Output the (X, Y) coordinate of the center of the cell containing the given text.  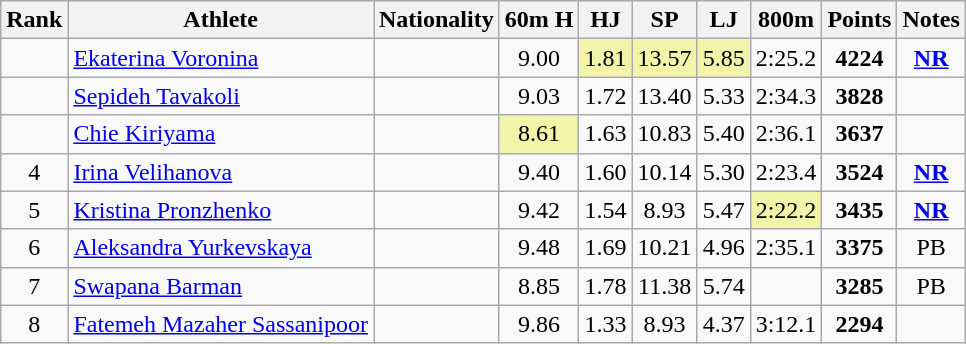
60m H (539, 20)
1.54 (606, 210)
11.38 (664, 286)
5.30 (724, 172)
LJ (724, 20)
9.03 (539, 96)
Athlete (221, 20)
2:35.1 (786, 248)
5 (34, 210)
4.96 (724, 248)
9.00 (539, 58)
SP (664, 20)
1.60 (606, 172)
1.63 (606, 134)
Points (860, 20)
9.42 (539, 210)
5.40 (724, 134)
7 (34, 286)
3285 (860, 286)
Chie Kiriyama (221, 134)
5.33 (724, 96)
6 (34, 248)
3828 (860, 96)
2294 (860, 324)
Nationality (437, 20)
13.40 (664, 96)
3435 (860, 210)
3524 (860, 172)
Swapana Barman (221, 286)
2:34.3 (786, 96)
4 (34, 172)
2:22.2 (786, 210)
800m (786, 20)
Notes (931, 20)
9.48 (539, 248)
4224 (860, 58)
8.61 (539, 134)
9.86 (539, 324)
10.14 (664, 172)
Aleksandra Yurkevskaya (221, 248)
1.81 (606, 58)
3:12.1 (786, 324)
8.85 (539, 286)
Irina Velihanova (221, 172)
Sepideh Tavakoli (221, 96)
Rank (34, 20)
4.37 (724, 324)
HJ (606, 20)
10.83 (664, 134)
1.33 (606, 324)
13.57 (664, 58)
2:23.4 (786, 172)
9.40 (539, 172)
2:25.2 (786, 58)
3637 (860, 134)
5.85 (724, 58)
2:36.1 (786, 134)
1.69 (606, 248)
1.72 (606, 96)
10.21 (664, 248)
Kristina Pronzhenko (221, 210)
5.47 (724, 210)
1.78 (606, 286)
Ekaterina Voronina (221, 58)
5.74 (724, 286)
3375 (860, 248)
Fatemeh Mazaher Sassanipoor (221, 324)
8 (34, 324)
